Search for the cell housing the specified text and yield its [x, y] center coordinate. 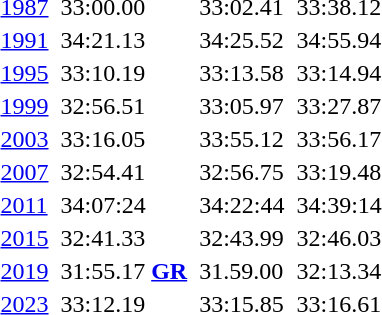
32:43.99 [242, 238]
32:54.41 [124, 172]
31:55.17 GR [124, 271]
32:56.75 [242, 172]
32:56.51 [124, 106]
31.59.00 [242, 271]
34:25.52 [242, 40]
33:10.19 [124, 73]
33:55.12 [242, 139]
34:21.13 [124, 40]
32:41.33 [124, 238]
33:16.05 [124, 139]
33:13.58 [242, 73]
33:05.97 [242, 106]
34:22:44 [242, 205]
34:07:24 [124, 205]
